Return (X, Y) of the center of cell containing provided text 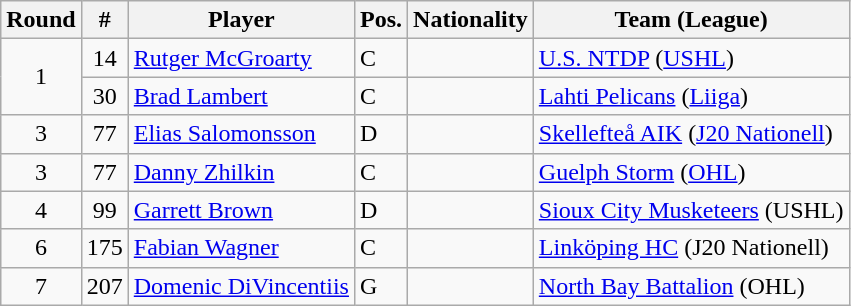
G (380, 286)
Brad Lambert (241, 96)
30 (104, 96)
Danny Zhilkin (241, 172)
Player (241, 20)
Domenic DiVincentiis (241, 286)
Sioux City Musketeers (USHL) (691, 210)
Pos. (380, 20)
99 (104, 210)
1 (41, 77)
Skellefteå AIK (J20 Nationell) (691, 134)
Guelph Storm (OHL) (691, 172)
6 (41, 248)
Fabian Wagner (241, 248)
Elias Salomonsson (241, 134)
# (104, 20)
7 (41, 286)
U.S. NTDP (USHL) (691, 58)
Rutger McGroarty (241, 58)
North Bay Battalion (OHL) (691, 286)
Team (League) (691, 20)
Round (41, 20)
207 (104, 286)
175 (104, 248)
Nationality (471, 20)
Garrett Brown (241, 210)
Linköping HC (J20 Nationell) (691, 248)
Lahti Pelicans (Liiga) (691, 96)
14 (104, 58)
4 (41, 210)
